Return (X, Y) of the center of cell containing provided text 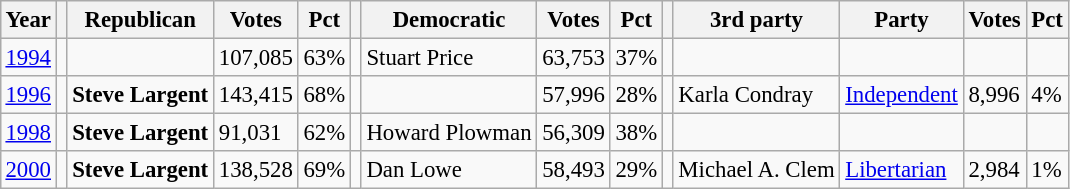
56,309 (574, 133)
Stuart Price (449, 57)
Dan Lowe (449, 170)
4% (1047, 95)
91,031 (256, 133)
63% (324, 57)
69% (324, 170)
28% (636, 95)
1996 (28, 95)
29% (636, 170)
138,528 (256, 170)
3rd party (756, 20)
37% (636, 57)
1994 (28, 57)
8,996 (994, 95)
Democratic (449, 20)
Libertarian (902, 170)
2000 (28, 170)
107,085 (256, 57)
Year (28, 20)
Karla Condray (756, 95)
Independent (902, 95)
Republican (140, 20)
143,415 (256, 95)
62% (324, 133)
Michael A. Clem (756, 170)
2,984 (994, 170)
57,996 (574, 95)
38% (636, 133)
58,493 (574, 170)
1% (1047, 170)
68% (324, 95)
Party (902, 20)
1998 (28, 133)
Howard Plowman (449, 133)
63,753 (574, 57)
